Scan for the cell matching the given text and deliver its (X, Y) coordinate at center. 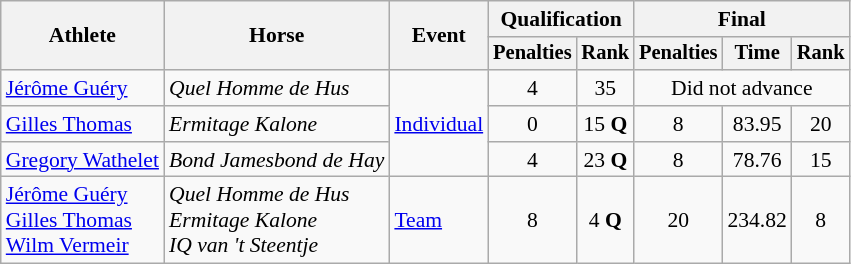
23 Q (606, 160)
Jérôme Guéry (82, 88)
15 (821, 160)
35 (606, 88)
Quel Homme de HusErmitage KaloneIQ van 't Steentje (276, 220)
Event (438, 36)
Bond Jamesbond de Hay (276, 160)
Did not advance (742, 88)
234.82 (756, 220)
Athlete (82, 36)
Ermitage Kalone (276, 124)
Qualification (561, 19)
Individual (438, 124)
0 (532, 124)
Jérôme GuéryGilles ThomasWilm Vermeir (82, 220)
Gregory Wathelet (82, 160)
Team (438, 220)
Quel Homme de Hus (276, 88)
78.76 (756, 160)
83.95 (756, 124)
Gilles Thomas (82, 124)
4 Q (606, 220)
15 Q (606, 124)
Final (742, 19)
Horse (276, 36)
Time (756, 54)
